From the cell containing the given text, extract its center point as (X, Y) coordinate. 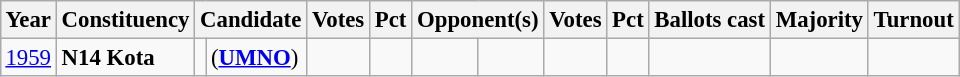
Ballots cast (710, 20)
(UMNO) (256, 57)
Majority (819, 20)
Year (28, 20)
Constituency (125, 20)
1959 (28, 57)
N14 Kota (125, 57)
Turnout (914, 20)
Opponent(s) (478, 20)
Candidate (251, 20)
